Provide the [x, y] coordinate of the cell's center where the given text is located.  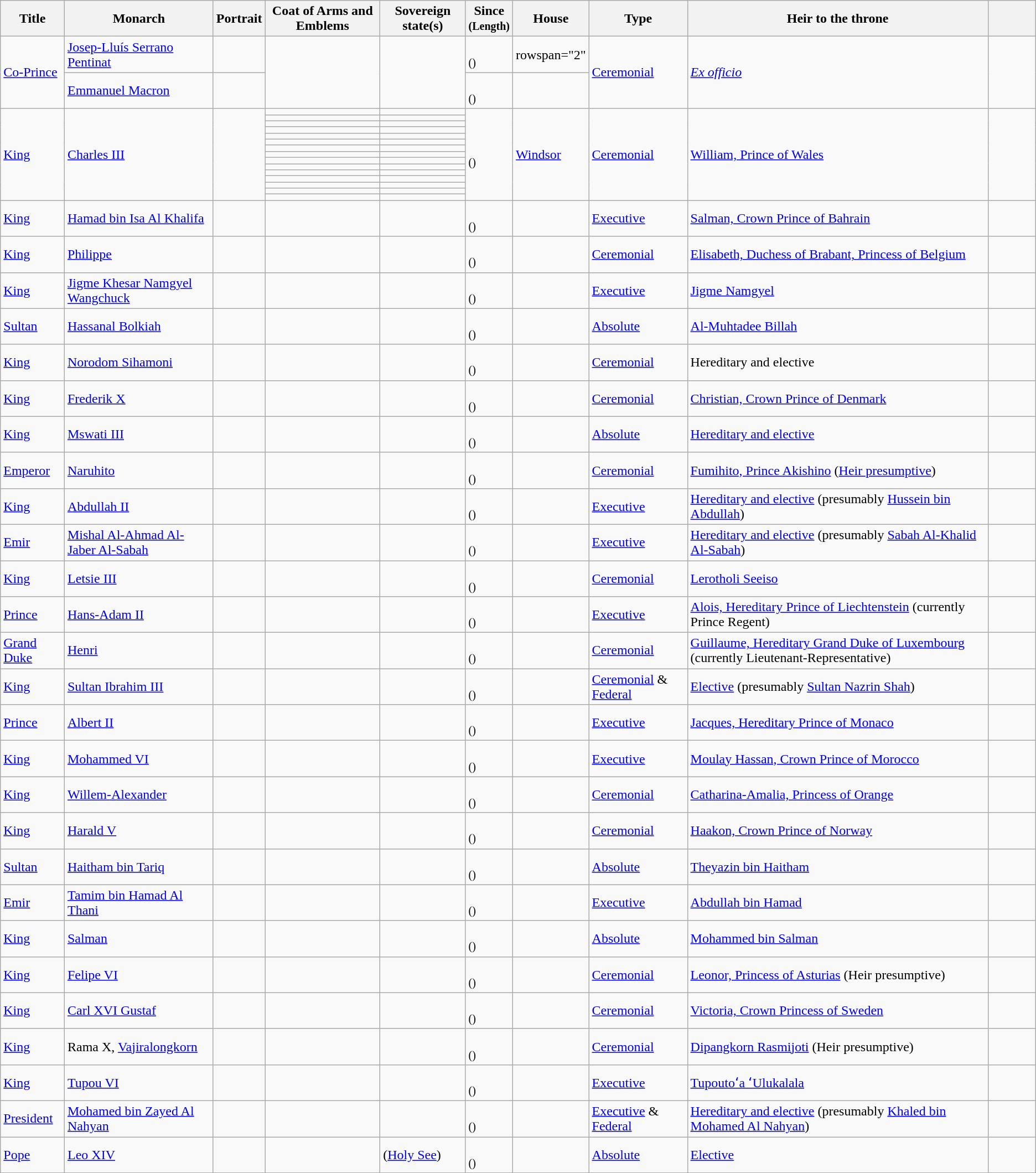
Hamad bin Isa Al Khalifa [138, 218]
Dipangkorn Rasmijoti (Heir presumptive) [838, 1046]
Alois, Hereditary Prince of Liechtenstein (currently Prince Regent) [838, 614]
Coat of Arms and Emblems [323, 19]
Jigme Namgyel [838, 290]
Mishal Al-Ahmad Al-Jaber Al-Sabah [138, 542]
Moulay Hassan, Crown Prince of Morocco [838, 758]
Elisabeth, Duchess of Brabant, Princess of Belgium [838, 255]
Emmanuel Macron [138, 91]
Executive & Federal [638, 1118]
Jigme Khesar Namgyel Wangchuck [138, 290]
President [33, 1118]
Fumihito, Prince Akishino (Heir presumptive) [838, 471]
Letsie III [138, 578]
Mohamed bin Zayed Al Nahyan [138, 1118]
William, Prince of Wales [838, 154]
Leo XIV [138, 1155]
Mswati III [138, 434]
Ex officio [838, 73]
Leonor, Princess of Asturias (Heir presumptive) [838, 974]
Ceremonial & Federal [638, 686]
Salman, Crown Prince of Bahrain [838, 218]
Hereditary and elective (presumably Hussein bin Abdullah) [838, 506]
Charles III [138, 154]
Emperor [33, 471]
Hereditary and elective (presumably Sabah Al-Khalid Al-Sabah) [838, 542]
Type [638, 19]
Al-Muhtadee Billah [838, 327]
Haitham bin Tariq [138, 867]
Norodom Sihamoni [138, 362]
Co-Prince [33, 73]
Victoria, Crown Princess of Sweden [838, 1011]
House [551, 19]
Philippe [138, 255]
Naruhito [138, 471]
Lerotholi Seeiso [838, 578]
Haakon, Crown Prince of Norway [838, 830]
Tamim bin Hamad Al Thani [138, 902]
Hans-Adam II [138, 614]
Felipe VI [138, 974]
Abdullah II [138, 506]
Grand Duke [33, 651]
Title [33, 19]
Frederik X [138, 399]
Albert II [138, 723]
Pope [33, 1155]
Sultan Ibrahim III [138, 686]
Elective (presumably Sultan Nazrin Shah) [838, 686]
Elective [838, 1155]
Catharina-Amalia, Princess of Orange [838, 795]
Monarch [138, 19]
Since(Length) [489, 19]
(Holy See) [423, 1155]
Abdullah bin Hamad [838, 902]
Hassanal Bolkiah [138, 327]
Sovereign state(s) [423, 19]
Carl XVI Gustaf [138, 1011]
Portrait [239, 19]
Mohammed VI [138, 758]
Jacques, Hereditary Prince of Monaco [838, 723]
Josep-Lluís Serrano Pentinat [138, 54]
Tupoutoʻa ʻUlukalala [838, 1083]
Harald V [138, 830]
Theyazin bin Haitham [838, 867]
Christian, Crown Prince of Denmark [838, 399]
Henri [138, 651]
Windsor [551, 154]
Tupou VI [138, 1083]
Willem-Alexander [138, 795]
Mohammed bin Salman [838, 939]
Heir to the throne [838, 19]
Rama X, Vajiralongkorn [138, 1046]
Salman [138, 939]
Hereditary and elective (presumably Khaled bin Mohamed Al Nahyan) [838, 1118]
Guillaume, Hereditary Grand Duke of Luxembourg (currently Lieutenant-Representative) [838, 651]
rowspan="2" [551, 54]
